Identify which cell holds the provided text, then report its [x, y] central coordinate. 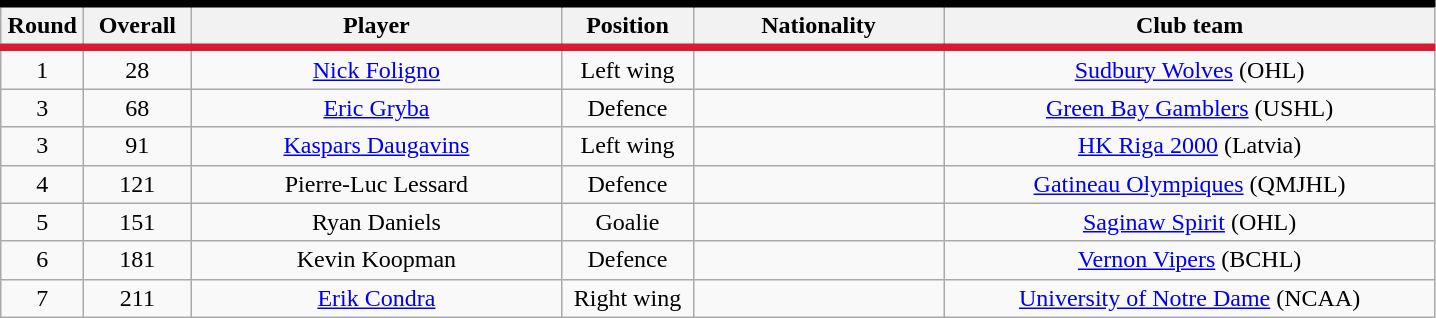
Eric Gryba [376, 108]
91 [138, 146]
211 [138, 298]
Saginaw Spirit (OHL) [1190, 222]
1 [42, 68]
Kaspars Daugavins [376, 146]
Goalie [628, 222]
181 [138, 260]
Vernon Vipers (BCHL) [1190, 260]
Pierre-Luc Lessard [376, 184]
Ryan Daniels [376, 222]
Sudbury Wolves (OHL) [1190, 68]
Round [42, 26]
Club team [1190, 26]
6 [42, 260]
7 [42, 298]
HK Riga 2000 (Latvia) [1190, 146]
Erik Condra [376, 298]
Kevin Koopman [376, 260]
University of Notre Dame (NCAA) [1190, 298]
Player [376, 26]
5 [42, 222]
Position [628, 26]
121 [138, 184]
28 [138, 68]
Green Bay Gamblers (USHL) [1190, 108]
Nationality [818, 26]
68 [138, 108]
4 [42, 184]
Right wing [628, 298]
151 [138, 222]
Overall [138, 26]
Nick Foligno [376, 68]
Gatineau Olympiques (QMJHL) [1190, 184]
